Return (x, y) of the center of cell containing provided text 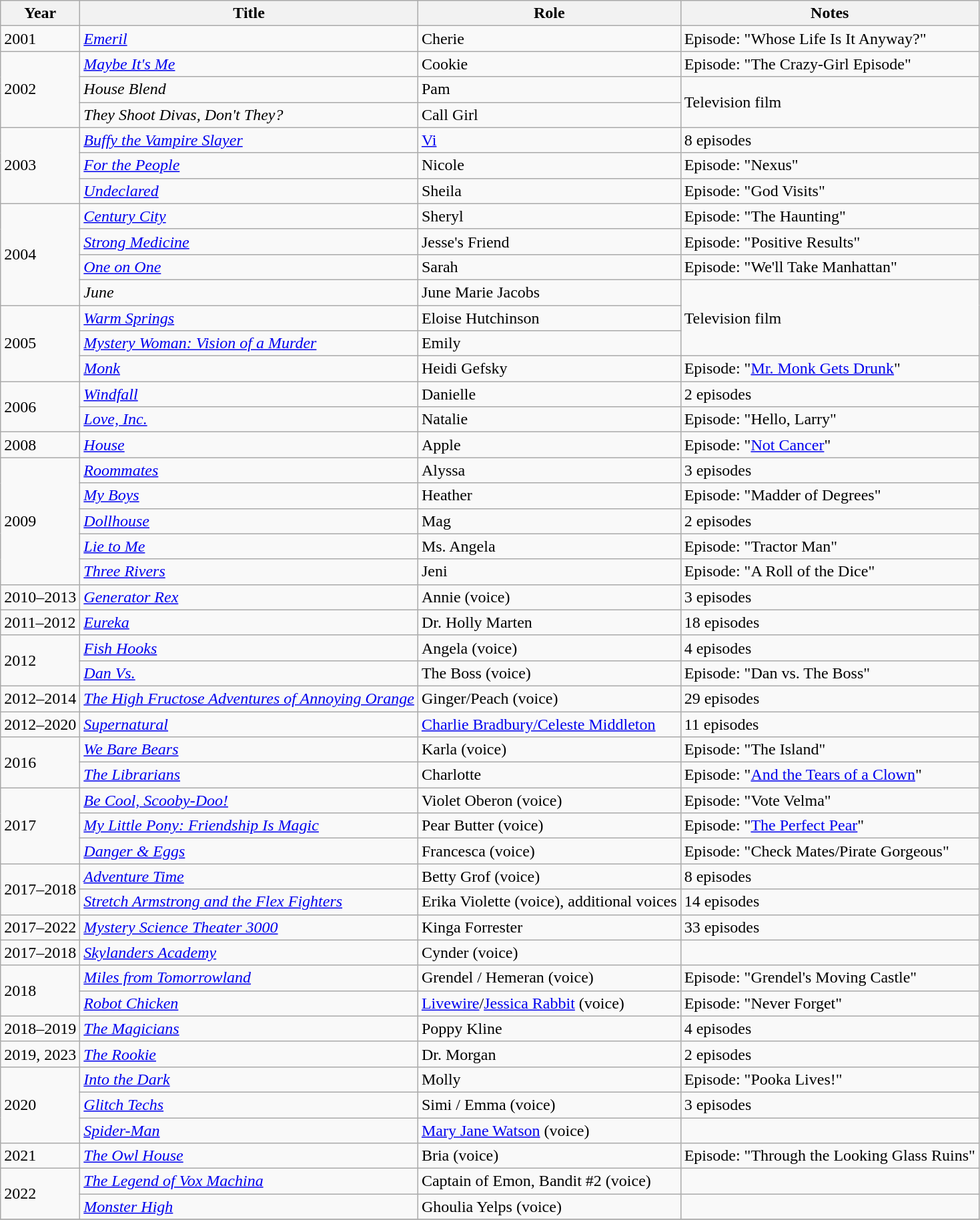
Emily (549, 344)
Fish Hooks (250, 648)
Heidi Gefsky (549, 369)
Danger & Eggs (250, 851)
Strong Medicine (250, 241)
2012–2020 (40, 724)
Love, Inc. (250, 420)
Dollhouse (250, 521)
Notes (830, 13)
Century City (250, 216)
2012 (40, 660)
2012–2014 (40, 698)
My Boys (250, 496)
Erika Violette (voice), additional voices (549, 902)
Year (40, 13)
My Little Pony: Friendship Is Magic (250, 826)
Call Girl (549, 115)
Charlotte (549, 775)
Ms. Angela (549, 546)
Warm Springs (250, 318)
Ghoulia Yelps (voice) (549, 1207)
Danielle (549, 394)
Angela (voice) (549, 648)
House Blend (250, 89)
Episode: "Whose Life Is It Anyway?" (830, 39)
2017–2022 (40, 927)
Episode: "God Visits" (830, 191)
House (250, 445)
Undeclared (250, 191)
Heather (549, 496)
29 episodes (830, 698)
Sarah (549, 267)
Cookie (549, 64)
Windfall (250, 394)
Lie to Me (250, 546)
Episode: "Check Mates/Pirate Gorgeous" (830, 851)
2020 (40, 1105)
Dan Vs. (250, 673)
Monk (250, 369)
2016 (40, 762)
Skylanders Academy (250, 953)
2004 (40, 254)
2006 (40, 407)
Jesse's Friend (549, 241)
Robot Chicken (250, 1003)
Eloise Hutchinson (549, 318)
Natalie (549, 420)
Grendel / Hemeran (voice) (549, 978)
The Librarians (250, 775)
Mystery Science Theater 3000 (250, 927)
Episode: "The Island" (830, 750)
2017 (40, 826)
Mystery Woman: Vision of a Murder (250, 344)
June (250, 292)
Generator Rex (250, 597)
Monster High (250, 1207)
Cynder (voice) (549, 953)
Episode: "Tractor Man" (830, 546)
Miles from Tomorrowland (250, 978)
Be Cool, Scooby-Doo! (250, 800)
Episode: "Mr. Monk Gets Drunk" (830, 369)
Pam (549, 89)
2018–2019 (40, 1029)
2022 (40, 1194)
Mary Jane Watson (voice) (549, 1131)
Alyssa (549, 470)
Simi / Emma (voice) (549, 1105)
Three Rivers (250, 572)
2011–2012 (40, 622)
Captain of Emon, Bandit #2 (voice) (549, 1181)
Sheila (549, 191)
The Legend of Vox Machina (250, 1181)
Role (549, 13)
Jeni (549, 572)
Episode: "Never Forget" (830, 1003)
Supernatural (250, 724)
Episode: "The Haunting" (830, 216)
Poppy Kline (549, 1029)
Episode: "Nexus" (830, 165)
Apple (549, 445)
June Marie Jacobs (549, 292)
The High Fructose Adventures of Annoying Orange (250, 698)
2009 (40, 521)
Episode: "Hello, Larry" (830, 420)
2010–2013 (40, 597)
18 episodes (830, 622)
2005 (40, 344)
Francesca (voice) (549, 851)
Karla (voice) (549, 750)
Buffy the Vampire Slayer (250, 140)
Eureka (250, 622)
One on One (250, 267)
Episode: "A Roll of the Dice" (830, 572)
Episode: "Positive Results" (830, 241)
They Shoot Divas, Don't They? (250, 115)
Stretch Armstrong and the Flex Fighters (250, 902)
Betty Grof (voice) (549, 876)
Mag (549, 521)
Emeril (250, 39)
Bria (voice) (549, 1156)
Charlie Bradbury/Celeste Middleton (549, 724)
For the People (250, 165)
2008 (40, 445)
2018 (40, 991)
2019, 2023 (40, 1054)
2001 (40, 39)
Annie (voice) (549, 597)
The Boss (voice) (549, 673)
33 episodes (830, 927)
11 episodes (830, 724)
Episode: "Pooka Lives!" (830, 1079)
Molly (549, 1079)
We Bare Bears (250, 750)
Dr. Holly Marten (549, 622)
14 episodes (830, 902)
The Rookie (250, 1054)
Glitch Techs (250, 1105)
Sheryl (549, 216)
Spider-Man (250, 1131)
Episode: "And the Tears of a Clown" (830, 775)
Roommates (250, 470)
Episode: "We'll Take Manhattan" (830, 267)
The Magicians (250, 1029)
Title (250, 13)
Nicole (549, 165)
Episode: "Dan vs. The Boss" (830, 673)
Dr. Morgan (549, 1054)
Cherie (549, 39)
Livewire/Jessica Rabbit (voice) (549, 1003)
Adventure Time (250, 876)
2021 (40, 1156)
Kinga Forrester (549, 927)
2002 (40, 89)
Into the Dark (250, 1079)
Episode: "The Perfect Pear" (830, 826)
Episode: "Madder of Degrees" (830, 496)
Vi (549, 140)
Maybe It's Me (250, 64)
Episode: "Grendel's Moving Castle" (830, 978)
Violet Oberon (voice) (549, 800)
Episode: "Vote Velma" (830, 800)
Episode: "The Crazy-Girl Episode" (830, 64)
Episode: "Not Cancer" (830, 445)
2003 (40, 165)
Ginger/Peach (voice) (549, 698)
Episode: "Through the Looking Glass Ruins" (830, 1156)
The Owl House (250, 1156)
Pear Butter (voice) (549, 826)
